Identify which cell holds the provided text, then report its (x, y) central coordinate. 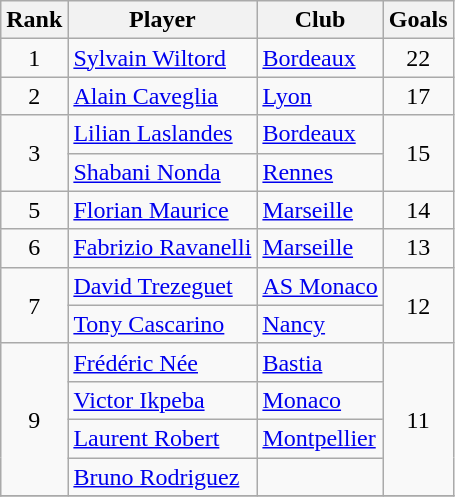
11 (418, 419)
6 (34, 248)
Sylvain Wiltord (162, 58)
Monaco (320, 400)
Club (320, 20)
Fabrizio Ravanelli (162, 248)
12 (418, 305)
14 (418, 210)
Laurent Robert (162, 438)
Montpellier (320, 438)
Rank (34, 20)
22 (418, 58)
15 (418, 153)
Frédéric Née (162, 362)
3 (34, 153)
1 (34, 58)
Bruno Rodriguez (162, 477)
Victor Ikpeba (162, 400)
Nancy (320, 324)
Goals (418, 20)
Bastia (320, 362)
Alain Caveglia (162, 96)
Shabani Nonda (162, 172)
2 (34, 96)
Florian Maurice (162, 210)
AS Monaco (320, 286)
Rennes (320, 172)
9 (34, 419)
17 (418, 96)
13 (418, 248)
Lilian Laslandes (162, 134)
Tony Cascarino (162, 324)
7 (34, 305)
David Trezeguet (162, 286)
Player (162, 20)
5 (34, 210)
Lyon (320, 96)
